Capture the cell that displays the provided text and extract its [X, Y] central coordinate. 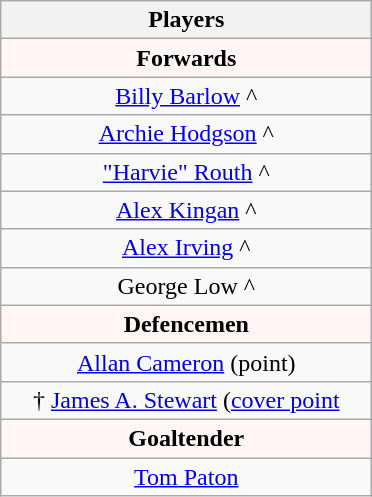
Alex Kingan ^ [186, 210]
Players [186, 20]
Tom Paton [186, 477]
Defencemen [186, 324]
"Harvie" Routh ^ [186, 172]
Billy Barlow ^ [186, 96]
Archie Hodgson ^ [186, 134]
Allan Cameron (point) [186, 362]
George Low ^ [186, 286]
Forwards [186, 58]
Goaltender [186, 438]
† James A. Stewart (cover point [186, 400]
Alex Irving ^ [186, 248]
